Pinpoint the cell where the given text exists, returning its [X, Y] midpoint coordinate. 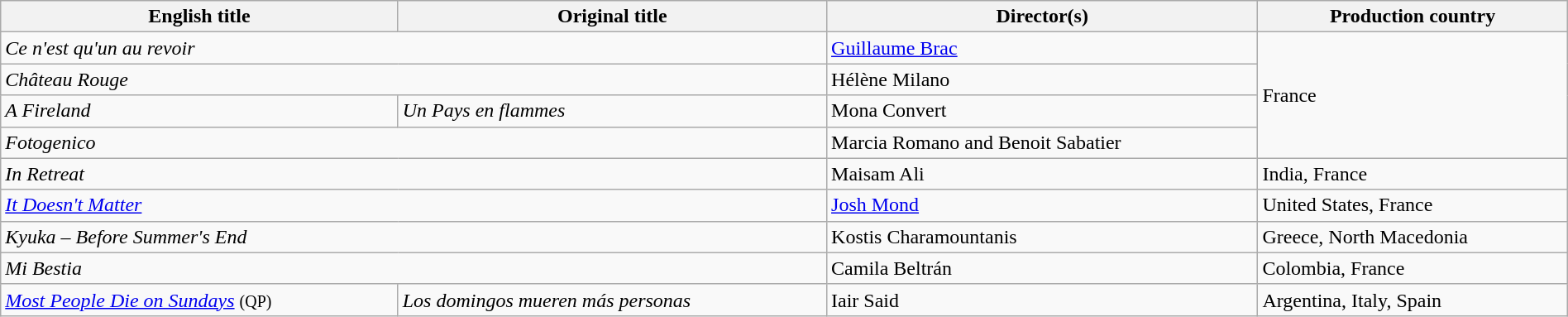
Original title [612, 17]
Kostis Charamountanis [1042, 237]
Château Rouge [414, 79]
Mona Convert [1042, 111]
United States, France [1413, 205]
Fotogenico [414, 142]
Un Pays en flammes [612, 111]
Production country [1413, 17]
Los domingos mueren más personas [612, 300]
Camila Beltrán [1042, 268]
Director(s) [1042, 17]
France [1413, 95]
Josh Mond [1042, 205]
India, France [1413, 174]
Argentina, Italy, Spain [1413, 300]
English title [199, 17]
Mi Bestia [414, 268]
Maisam Ali [1042, 174]
A Fireland [199, 111]
Ce n'est qu'un au revoir [414, 48]
Hélène Milano [1042, 79]
It Doesn't Matter [414, 205]
In Retreat [414, 174]
Kyuka – Before Summer's End [414, 237]
Most People Die on Sundays (QP) [199, 300]
Guillaume Brac [1042, 48]
Colombia, France [1413, 268]
Greece, North Macedonia [1413, 237]
Iair Said [1042, 300]
Marcia Romano and Benoit Sabatier [1042, 142]
